Locate the cell with the specified text and output its (X, Y) center coordinate. 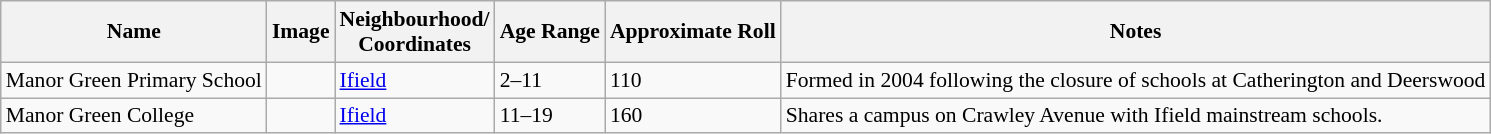
110 (693, 80)
Formed in 2004 following the closure of schools at Catherington and Deerswood (1136, 80)
11–19 (550, 116)
2–11 (550, 80)
160 (693, 116)
Manor Green Primary School (134, 80)
Name (134, 32)
Manor Green College (134, 116)
Image (301, 32)
Approximate Roll (693, 32)
Neighbourhood/Coordinates (415, 32)
Age Range (550, 32)
Shares a campus on Crawley Avenue with Ifield mainstream schools. (1136, 116)
Notes (1136, 32)
